Pinpoint the cell where the given text exists, returning its [X, Y] midpoint coordinate. 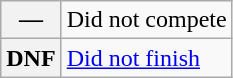
DNF [31, 58]
Did not compete [146, 20]
Did not finish [146, 58]
— [31, 20]
